Determine the (x, y) coordinate at the center of the cell enclosing the given text.  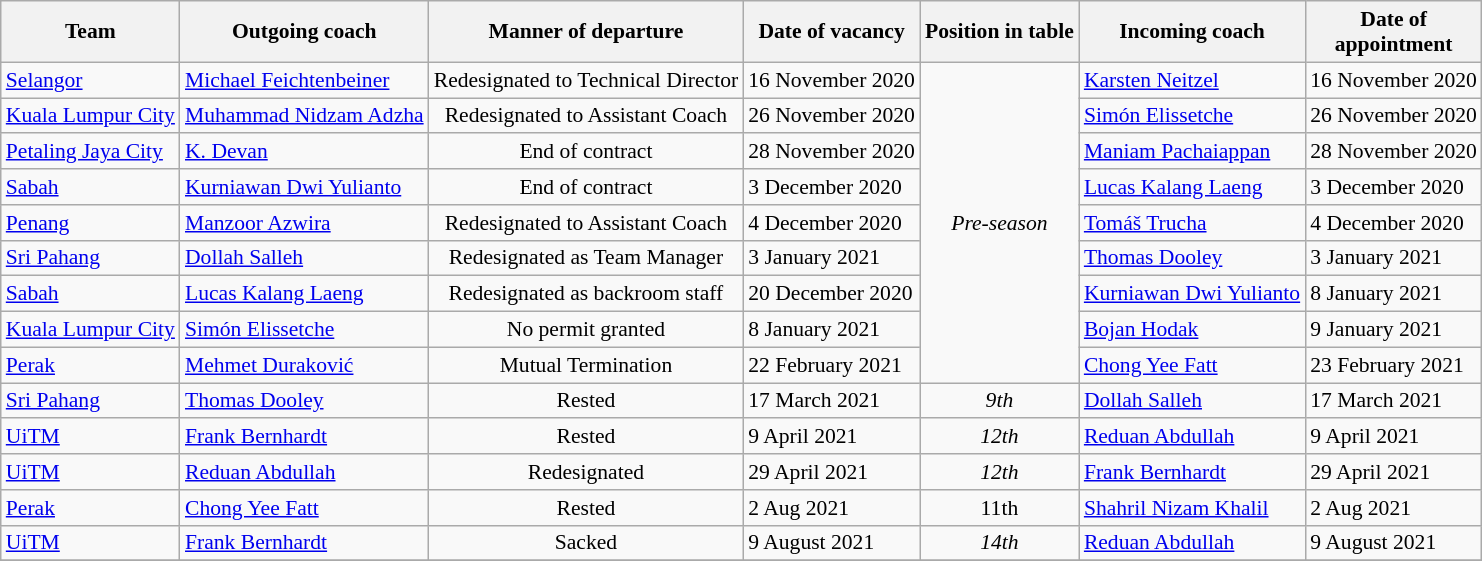
Manner of departure (586, 32)
Date ofappointment (1394, 32)
Selangor (90, 80)
14th (1000, 543)
Michael Feichtenbeiner (304, 80)
22 February 2021 (832, 365)
Muhammad Nidzam Adzha (304, 116)
9 January 2021 (1394, 330)
Incoming coach (1192, 32)
20 December 2020 (832, 294)
Mehmet Duraković (304, 365)
K. Devan (304, 152)
Tomáš Trucha (1192, 223)
Redesignated as backroom staff (586, 294)
Redesignated to Technical Director (586, 80)
9th (1000, 401)
Mutual Termination (586, 365)
Outgoing coach (304, 32)
11th (1000, 508)
Manzoor Azwira (304, 223)
23 February 2021 (1394, 365)
Shahril Nizam Khalil (1192, 508)
Penang (90, 223)
Bojan Hodak (1192, 330)
Petaling Jaya City (90, 152)
Position in table (1000, 32)
Pre-season (1000, 222)
No permit granted (586, 330)
Maniam Pachaiappan (1192, 152)
Date of vacancy (832, 32)
Redesignated as Team Manager (586, 258)
Team (90, 32)
Redesignated (586, 472)
Sacked (586, 543)
Karsten Neitzel (1192, 80)
